Capture the cell that displays the provided text and extract its [x, y] central coordinate. 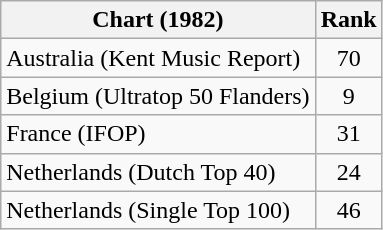
Rank [348, 20]
Australia (Kent Music Report) [158, 58]
Netherlands (Single Top 100) [158, 210]
31 [348, 134]
46 [348, 210]
Belgium (Ultratop 50 Flanders) [158, 96]
9 [348, 96]
Netherlands (Dutch Top 40) [158, 172]
France (IFOP) [158, 134]
Chart (1982) [158, 20]
24 [348, 172]
70 [348, 58]
